Return the [X, Y] coordinate for the center point of the cell that contains the specified text.  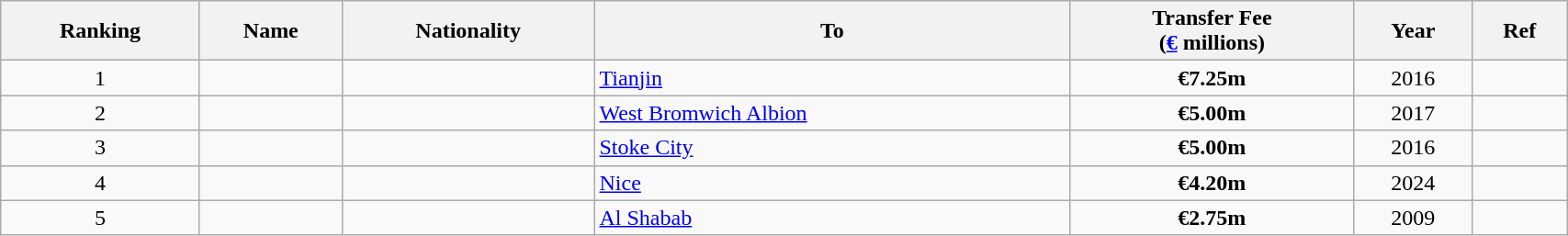
Nice [832, 183]
Al Shabab [832, 218]
2009 [1413, 218]
€2.75m [1213, 218]
Nationality [468, 31]
Name [270, 31]
Ranking [100, 31]
2017 [1413, 113]
Tianjin [832, 78]
4 [100, 183]
West Bromwich Albion [832, 113]
3 [100, 148]
Ref [1519, 31]
€4.20m [1213, 183]
1 [100, 78]
Transfer Fee(€ millions) [1213, 31]
Year [1413, 31]
To [832, 31]
Stoke City [832, 148]
5 [100, 218]
2 [100, 113]
2024 [1413, 183]
€7.25m [1213, 78]
